Scan for the cell matching the given text and deliver its [x, y] coordinate at center. 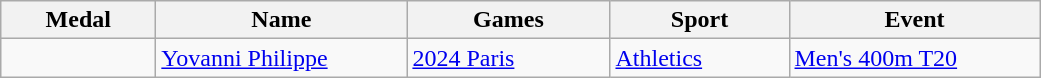
Medal [78, 20]
Athletics [700, 58]
Games [508, 20]
2024 Paris [508, 58]
Sport [700, 20]
Event [914, 20]
Yovanni Philippe [282, 58]
Men's 400m T20 [914, 58]
Name [282, 20]
